Find where the given text appears and provide that cell's center as [X, Y] coordinate. 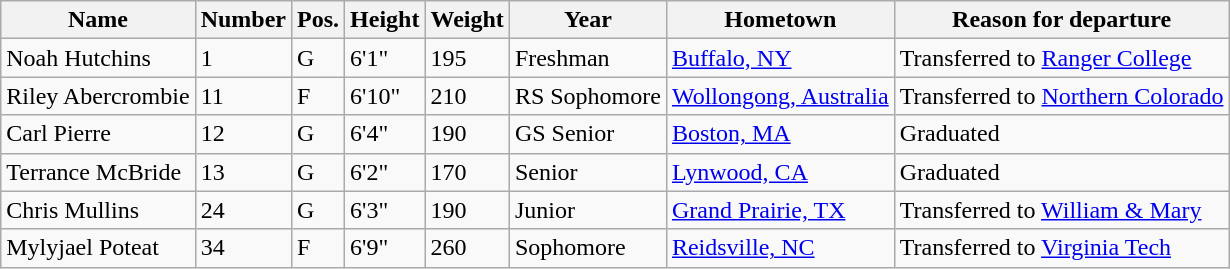
Boston, MA [780, 134]
170 [467, 172]
Grand Prairie, TX [780, 210]
24 [243, 210]
Transferred to Ranger College [1062, 58]
Lynwood, CA [780, 172]
Mylyjael Poteat [98, 248]
6'2" [385, 172]
Reason for departure [1062, 20]
RS Sophomore [588, 96]
13 [243, 172]
Transferred to William & Mary [1062, 210]
Height [385, 20]
Transferred to Northern Colorado [1062, 96]
Freshman [588, 58]
Senior [588, 172]
Hometown [780, 20]
6'9" [385, 248]
Number [243, 20]
Chris Mullins [98, 210]
Reidsville, NC [780, 248]
Wollongong, Australia [780, 96]
6'4" [385, 134]
1 [243, 58]
6'3" [385, 210]
Name [98, 20]
Buffalo, NY [780, 58]
GS Senior [588, 134]
34 [243, 248]
Junior [588, 210]
Sophomore [588, 248]
Weight [467, 20]
6'10" [385, 96]
Transferred to Virginia Tech [1062, 248]
260 [467, 248]
12 [243, 134]
Pos. [318, 20]
Riley Abercrombie [98, 96]
210 [467, 96]
Carl Pierre [98, 134]
11 [243, 96]
Year [588, 20]
Terrance McBride [98, 172]
Noah Hutchins [98, 58]
6'1" [385, 58]
195 [467, 58]
